Output the (X, Y) coordinate of the center of the cell containing the given text.  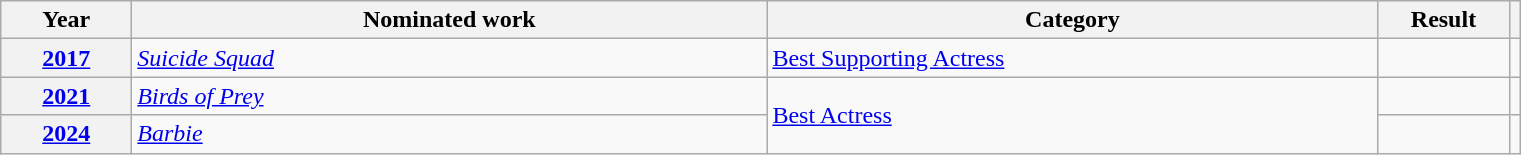
2021 (66, 96)
Nominated work (450, 20)
Birds of Prey (450, 96)
Result (1444, 20)
Barbie (450, 134)
Best Actress (1072, 115)
Category (1072, 20)
2017 (66, 58)
Suicide Squad (450, 58)
2024 (66, 134)
Best Supporting Actress (1072, 58)
Year (66, 20)
